Extract the [x, y] coordinate from the center of the cell holding the provided text.  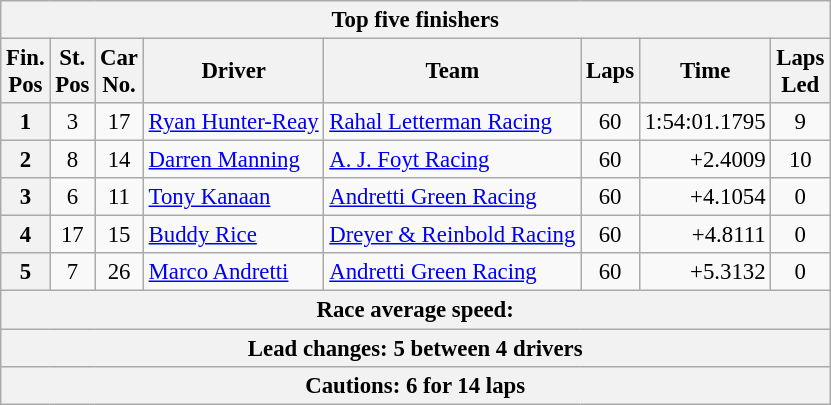
Lead changes: 5 between 4 drivers [416, 348]
St.Pos [72, 72]
9 [800, 122]
+4.8111 [704, 235]
4 [26, 235]
Time [704, 72]
CarNo. [120, 72]
Dreyer & Reinbold Racing [452, 235]
1:54:01.1795 [704, 122]
5 [26, 273]
Cautions: 6 for 14 laps [416, 385]
Race average speed: [416, 310]
7 [72, 273]
10 [800, 160]
Marco Andretti [234, 273]
6 [72, 197]
26 [120, 273]
+2.4009 [704, 160]
Tony Kanaan [234, 197]
8 [72, 160]
Team [452, 72]
Laps [610, 72]
14 [120, 160]
Driver [234, 72]
Fin.Pos [26, 72]
Rahal Letterman Racing [452, 122]
11 [120, 197]
+5.3132 [704, 273]
+4.1054 [704, 197]
Buddy Rice [234, 235]
Top five finishers [416, 20]
15 [120, 235]
Darren Manning [234, 160]
1 [26, 122]
Ryan Hunter-Reay [234, 122]
2 [26, 160]
LapsLed [800, 72]
A. J. Foyt Racing [452, 160]
